Return (X, Y) of the center of cell containing provided text 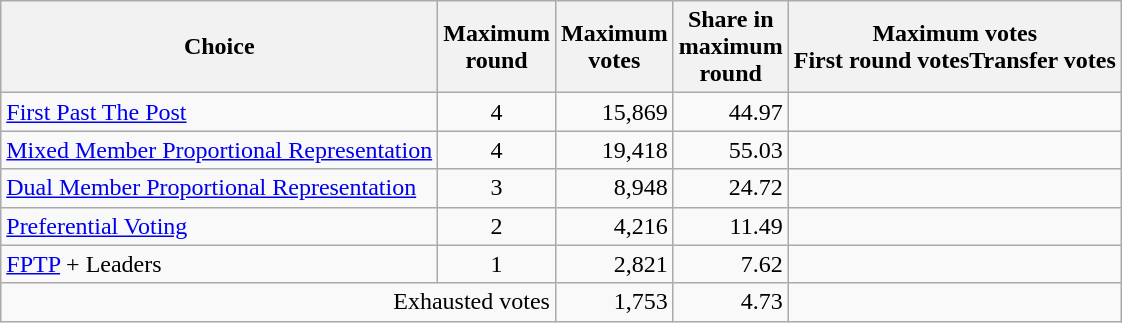
Dual Member Proportional Representation (220, 188)
3 (497, 188)
Maximumvotes (614, 47)
4.73 (730, 302)
4,216 (614, 226)
11.49 (730, 226)
Exhausted votes (278, 302)
Mixed Member Proportional Representation (220, 150)
7.62 (730, 264)
1,753 (614, 302)
Preferential Voting (220, 226)
Maximum votesFirst round votesTransfer votes (954, 47)
FPTP + Leaders (220, 264)
2 (497, 226)
19,418 (614, 150)
2,821 (614, 264)
Choice (220, 47)
1 (497, 264)
8,948 (614, 188)
55.03 (730, 150)
Maximumround (497, 47)
Share inmaximumround (730, 47)
24.72 (730, 188)
15,869 (614, 112)
44.97 (730, 112)
First Past The Post (220, 112)
